From the cell containing the given text, extract its center point as (x, y) coordinate. 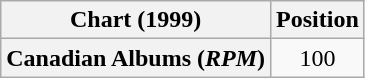
Canadian Albums (RPM) (136, 58)
Position (318, 20)
Chart (1999) (136, 20)
100 (318, 58)
